Search for the cell housing the specified text and yield its [x, y] center coordinate. 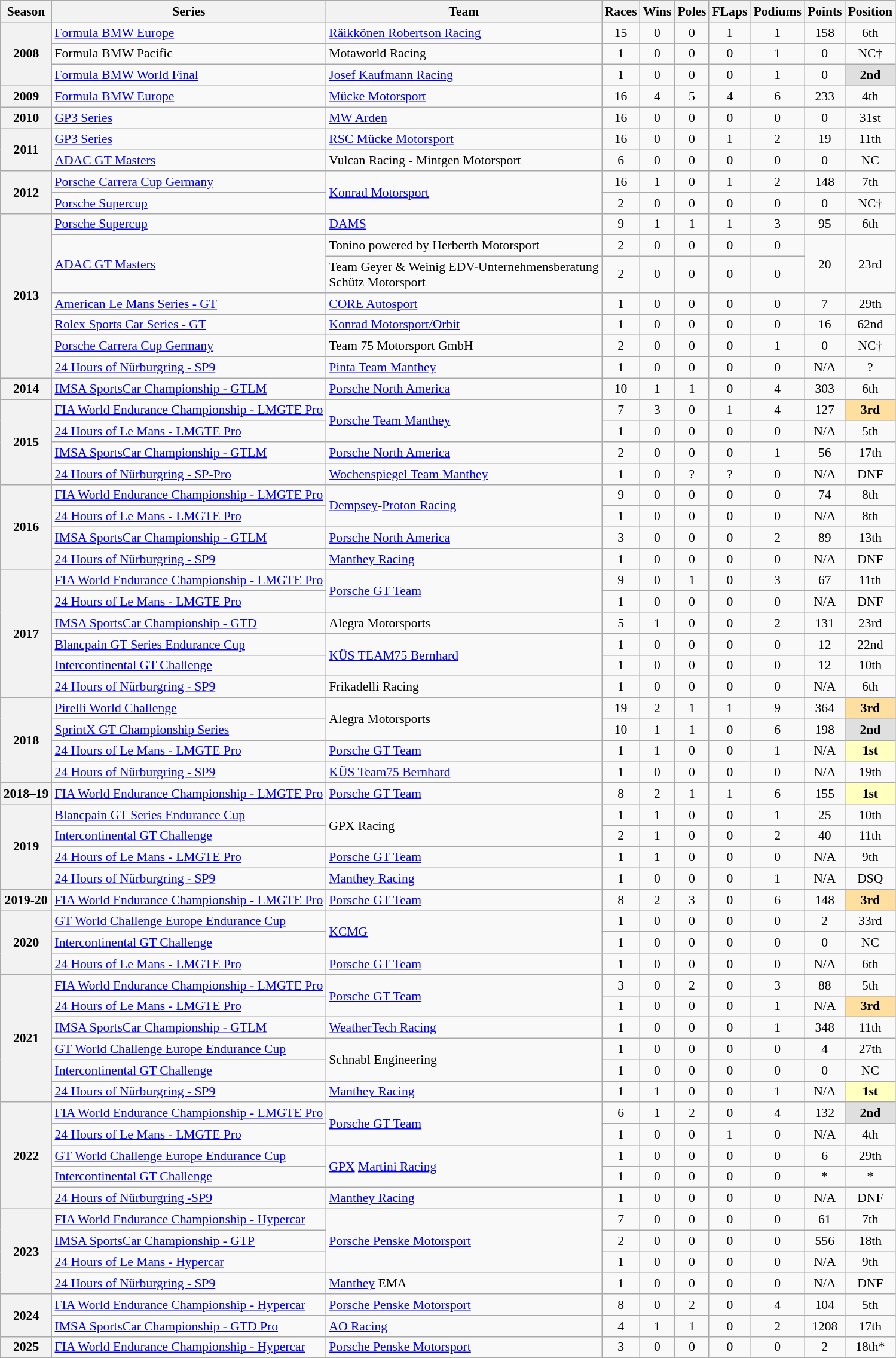
74 [825, 495]
24 Hours of Nürburgring - SP-Pro [189, 474]
2010 [26, 118]
40 [825, 836]
Position [870, 11]
2023 [26, 1252]
Poles [692, 11]
2019 [26, 847]
2009 [26, 97]
Team [464, 11]
Pinta Team Manthey [464, 368]
Manthey EMA [464, 1284]
89 [825, 538]
31st [870, 118]
33rd [870, 921]
2017 [26, 634]
American Le Mans Series - GT [189, 304]
233 [825, 97]
Series [189, 11]
Räikkönen Robertson Racing [464, 33]
Team 75 Motorsport GmbH [464, 346]
18th* [870, 1347]
62nd [870, 325]
2018 [26, 740]
1208 [825, 1326]
Josef Kaufmann Racing [464, 75]
IMSA SportsCar Championship - GTP [189, 1241]
KCMG [464, 932]
Frikadelli Racing [464, 687]
Mücke Motorsport [464, 97]
GPX Racing [464, 825]
Porsche Team Manthey [464, 421]
95 [825, 224]
Podiums [777, 11]
2011 [26, 149]
127 [825, 410]
348 [825, 1028]
22nd [870, 645]
RSC Mücke Motorsport [464, 139]
2025 [26, 1347]
Motaworld Racing [464, 54]
25 [825, 815]
2012 [26, 193]
131 [825, 623]
Points [825, 11]
FLaps [729, 11]
Rolex Sports Car Series - GT [189, 325]
67 [825, 581]
Season [26, 11]
Vulcan Racing - Mintgen Motorsport [464, 161]
MW Arden [464, 118]
Pirelli World Challenge [189, 709]
303 [825, 389]
KÜS Team75 Bernhard [464, 773]
Schnabl Engineering [464, 1060]
2022 [26, 1156]
155 [825, 794]
Konrad Motorsport [464, 193]
2018–19 [26, 794]
AO Racing [464, 1326]
20 [825, 264]
13th [870, 538]
2021 [26, 1039]
Team Geyer & Weinig EDV-UnternehmensberatungSchütz Motorsport [464, 275]
DAMS [464, 224]
24 Hours of Nürburgring -SP9 [189, 1198]
18th [870, 1241]
2014 [26, 389]
556 [825, 1241]
2019-20 [26, 900]
CORE Autosport [464, 304]
DSQ [870, 879]
56 [825, 453]
2008 [26, 54]
27th [870, 1049]
2016 [26, 527]
KÜS TEAM75 Bernhard [464, 655]
198 [825, 730]
Konrad Motorsport/Orbit [464, 325]
2024 [26, 1316]
Formula BMW World Final [189, 75]
2013 [26, 295]
Wochenspiegel Team Manthey [464, 474]
WeatherTech Racing [464, 1028]
104 [825, 1305]
Dempsey-Proton Racing [464, 506]
364 [825, 709]
158 [825, 33]
Tonino powered by Herberth Motorsport [464, 246]
2015 [26, 442]
15 [621, 33]
IMSA SportsCar Championship - GTD [189, 623]
24 Hours of Le Mans - Hypercar [189, 1262]
2020 [26, 942]
GPX Martini Racing [464, 1166]
61 [825, 1220]
19th [870, 773]
Formula BMW Pacific [189, 54]
88 [825, 985]
IMSA SportsCar Championship - GTD Pro [189, 1326]
Wins [658, 11]
Races [621, 11]
132 [825, 1113]
SprintX GT Championship Series [189, 730]
